Determine the (x, y) coordinate at the center of the cell enclosing the given text.  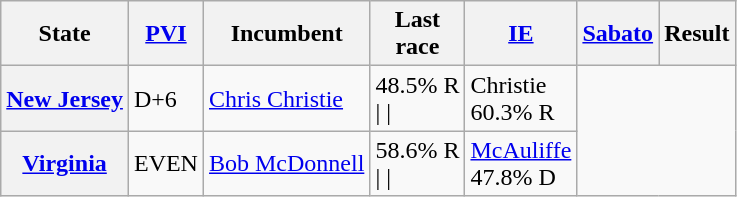
New Jersey (65, 98)
Virginia (65, 164)
Sabato (618, 34)
Lastrace (418, 34)
Bob McDonnell (286, 164)
Christie60.3% R (521, 98)
Incumbent (286, 34)
D+6 (166, 98)
48.5% R| | (418, 98)
58.6% R| | (418, 164)
IE (521, 34)
Chris Christie (286, 98)
Result (697, 34)
EVEN (166, 164)
State (65, 34)
PVI (166, 34)
McAuliffe47.8% D (521, 164)
